Locate the cell with the specified text and output its (X, Y) center coordinate. 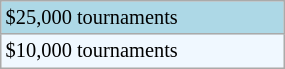
$25,000 tournaments (142, 17)
$10,000 tournaments (142, 51)
